Identify which cell holds the provided text, then report its (X, Y) central coordinate. 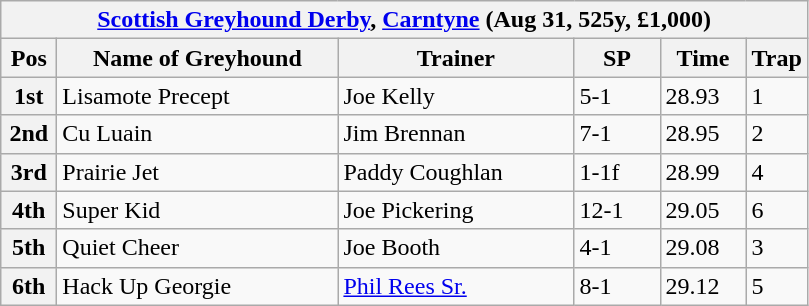
4 (776, 172)
28.95 (703, 134)
Jim Brennan (456, 134)
5th (29, 248)
Joe Booth (456, 248)
6 (776, 210)
Joe Kelly (456, 96)
Name of Greyhound (198, 58)
3 (776, 248)
4th (29, 210)
Super Kid (198, 210)
4-1 (617, 248)
12-1 (617, 210)
Time (703, 58)
8-1 (617, 286)
3rd (29, 172)
Hack Up Georgie (198, 286)
28.93 (703, 96)
1st (29, 96)
5 (776, 286)
Joe Pickering (456, 210)
Cu Luain (198, 134)
2nd (29, 134)
7-1 (617, 134)
29.05 (703, 210)
1-1f (617, 172)
SP (617, 58)
5-1 (617, 96)
6th (29, 286)
Phil Rees Sr. (456, 286)
28.99 (703, 172)
29.12 (703, 286)
Trap (776, 58)
1 (776, 96)
Lisamote Precept (198, 96)
Scottish Greyhound Derby, Carntyne (Aug 31, 525y, £1,000) (404, 20)
29.08 (703, 248)
Paddy Coughlan (456, 172)
Prairie Jet (198, 172)
2 (776, 134)
Pos (29, 58)
Quiet Cheer (198, 248)
Trainer (456, 58)
